Locate the cell with the specified text and output its (x, y) center coordinate. 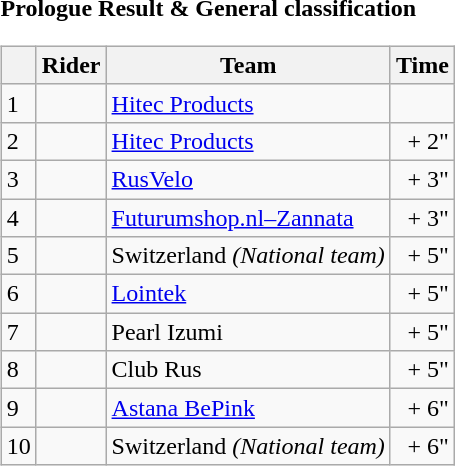
4 (18, 217)
10 (18, 446)
Lointek (248, 294)
9 (18, 408)
8 (18, 370)
7 (18, 332)
Pearl Izumi (248, 332)
Club Rus (248, 370)
3 (18, 179)
5 (18, 256)
Team (248, 65)
Time (422, 65)
Futurumshop.nl–Zannata (248, 217)
2 (18, 141)
Rider (71, 65)
+ 2" (422, 141)
1 (18, 103)
Astana BePink (248, 408)
RusVelo (248, 179)
6 (18, 294)
